For the text-containing cell, return its midpoint in (x, y) coordinate format. 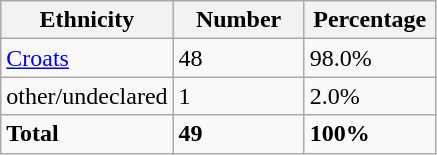
Percentage (370, 20)
Croats (87, 58)
other/undeclared (87, 96)
Total (87, 134)
Number (238, 20)
2.0% (370, 96)
100% (370, 134)
48 (238, 58)
1 (238, 96)
Ethnicity (87, 20)
98.0% (370, 58)
49 (238, 134)
